Provide the (X, Y) coordinate of the cell's center where the given text is located.  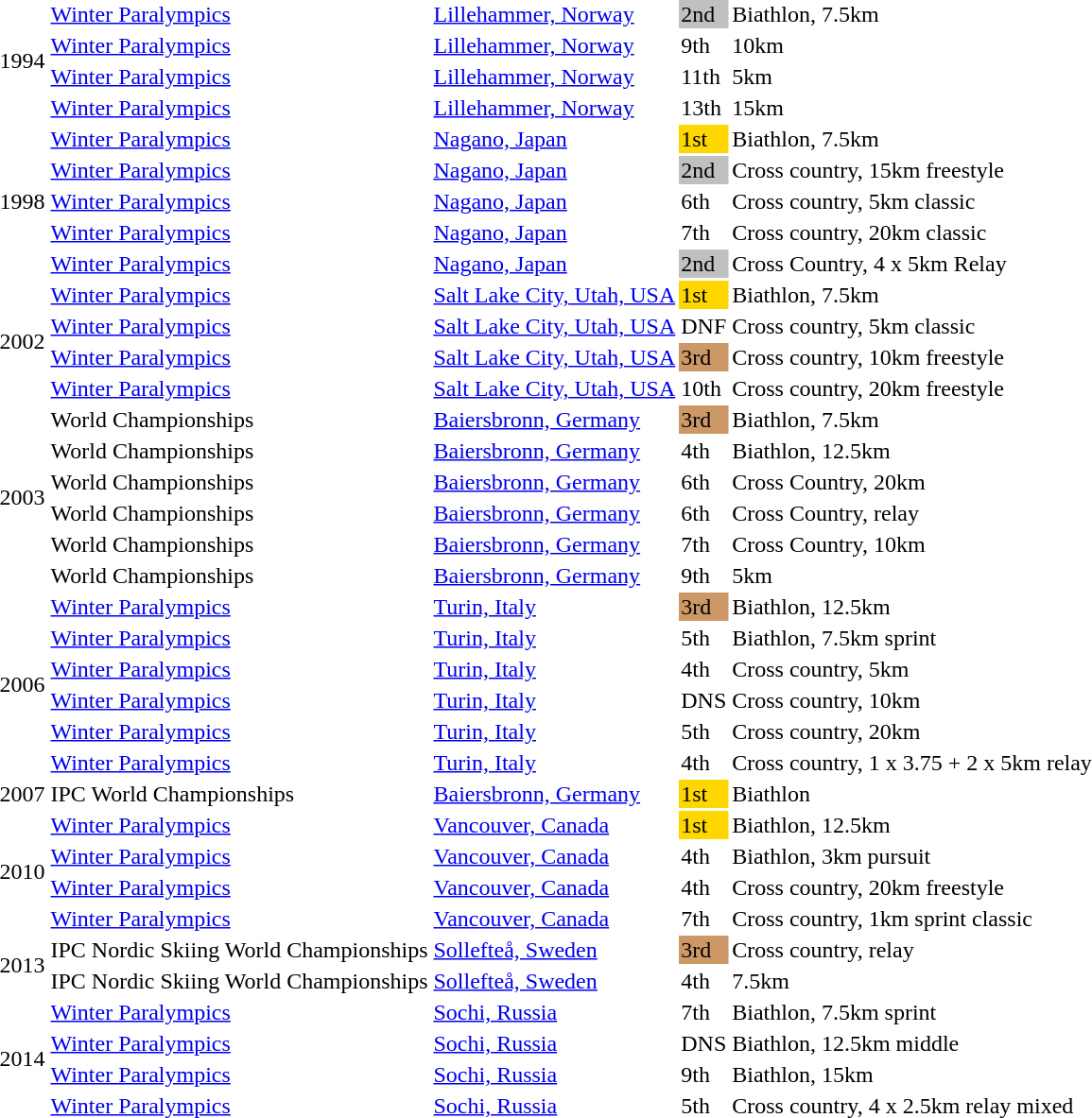
13th (703, 108)
DNF (703, 326)
10th (703, 388)
11th (703, 77)
IPC World Championships (239, 794)
